Return the [X, Y] coordinate for the center point of the cell that contains the specified text.  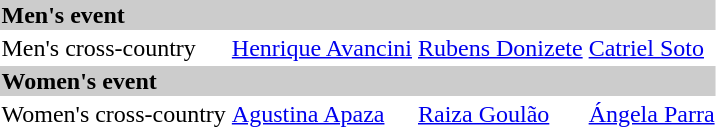
Men's event [358, 15]
Men's cross-country [114, 48]
Henrique Avancini [322, 48]
Rubens Donizete [501, 48]
Women's event [358, 81]
Catriel Soto [652, 48]
